From the cell containing the given text, extract its center point as [X, Y] coordinate. 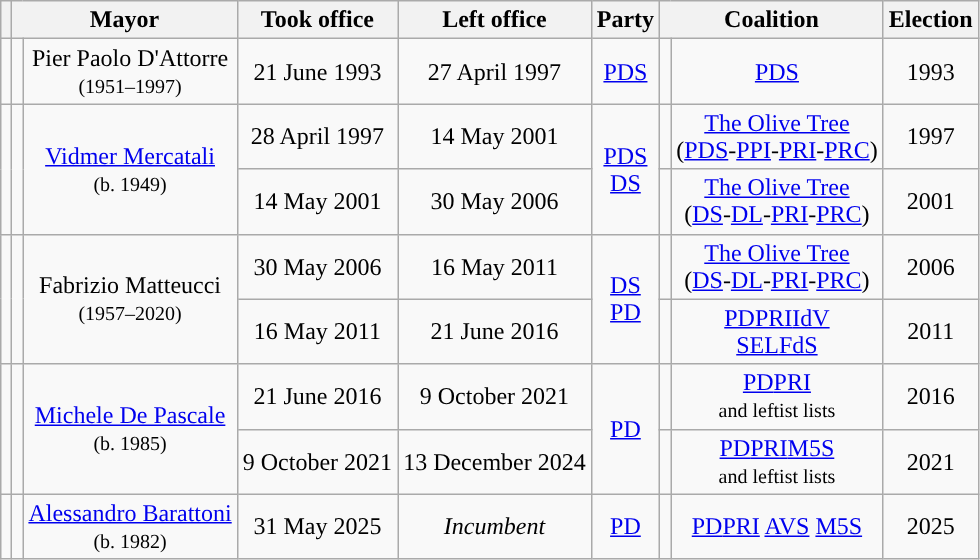
28 April 1997 [317, 136]
Took office [317, 20]
PDPRIM5Sand leftist lists [777, 462]
DSPD [625, 299]
Party [625, 20]
2011 [930, 332]
21 June 1993 [317, 72]
2006 [930, 266]
Pier Paolo D'Attorre(1951–1997) [130, 72]
13 December 2024 [495, 462]
Vidmer Mercatali(b. 1949) [130, 169]
1997 [930, 136]
The Olive Tree(PDS-PPI-PRI-PRC) [777, 136]
PDPRIand leftist lists [777, 396]
Mayor [124, 20]
2025 [930, 526]
Michele De Pascale(b. 1985) [130, 429]
PDSDS [625, 169]
Alessandro Barattoni(b. 1982) [130, 526]
PDPRI AVS M5S [777, 526]
Coalition [772, 20]
PDPRIIdVSELFdS [777, 332]
2016 [930, 396]
Fabrizio Matteucci(1957–2020) [130, 299]
2021 [930, 462]
1993 [930, 72]
27 April 1997 [495, 72]
31 May 2025 [317, 526]
Election [930, 20]
2001 [930, 202]
Incumbent [495, 526]
Left office [495, 20]
